Capture the cell that displays the provided text and extract its [X, Y] central coordinate. 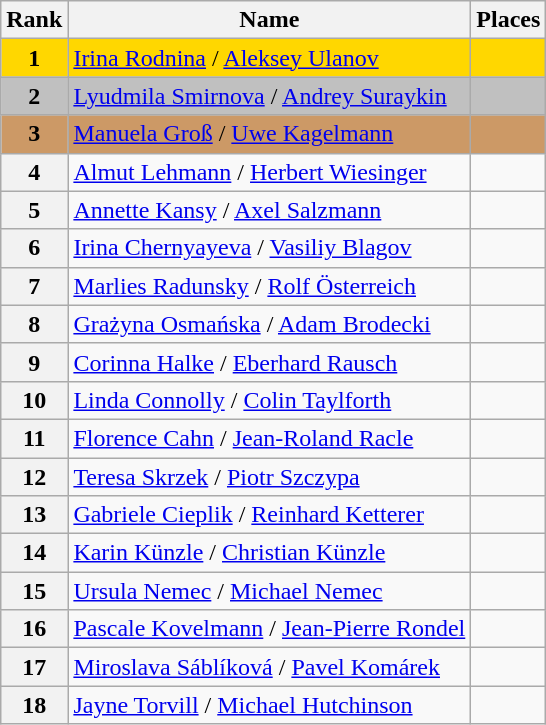
Teresa Skrzek / Piotr Szczypa [270, 477]
Irina Chernyayeva / Vasiliy Blagov [270, 248]
Manuela Groß / Uwe Kagelmann [270, 134]
Florence Cahn / Jean-Roland Racle [270, 438]
Pascale Kovelmann / Jean-Pierre Rondel [270, 629]
5 [34, 210]
Rank [34, 20]
Irina Rodnina / Aleksey Ulanov [270, 58]
11 [34, 438]
Lyudmila Smirnova / Andrey Suraykin [270, 96]
Linda Connolly / Colin Taylforth [270, 400]
4 [34, 172]
Marlies Radunsky / Rolf Österreich [270, 286]
Ursula Nemec / Michael Nemec [270, 591]
Corinna Halke / Eberhard Rausch [270, 362]
12 [34, 477]
Gabriele Cieplik / Reinhard Ketterer [270, 515]
Almut Lehmann / Herbert Wiesinger [270, 172]
6 [34, 248]
Grażyna Osmańska / Adam Brodecki [270, 324]
1 [34, 58]
Name [270, 20]
17 [34, 667]
13 [34, 515]
Places [508, 20]
7 [34, 286]
16 [34, 629]
3 [34, 134]
Jayne Torvill / Michael Hutchinson [270, 705]
9 [34, 362]
Miroslava Sáblíková / Pavel Komárek [270, 667]
15 [34, 591]
Karin Künzle / Christian Künzle [270, 553]
14 [34, 553]
18 [34, 705]
8 [34, 324]
2 [34, 96]
10 [34, 400]
Annette Kansy / Axel Salzmann [270, 210]
